Capture the cell that displays the provided text and extract its [X, Y] central coordinate. 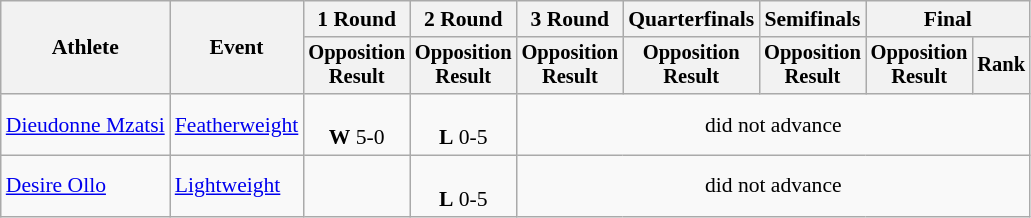
Quarterfinals [691, 19]
2 Round [464, 19]
Final [948, 19]
Semifinals [812, 19]
Rank [1001, 66]
Lightweight [237, 186]
Dieudonne Mzatsi [86, 124]
Featherweight [237, 124]
Athlete [86, 48]
1 Round [356, 19]
W 5-0 [356, 124]
Desire Ollo [86, 186]
Event [237, 48]
3 Round [570, 19]
